Find where the given text appears and provide that cell's center as [X, Y] coordinate. 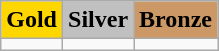
Gold [32, 20]
Silver [98, 20]
Bronze [176, 20]
